Extract the [x, y] coordinate from the center of the cell holding the provided text.  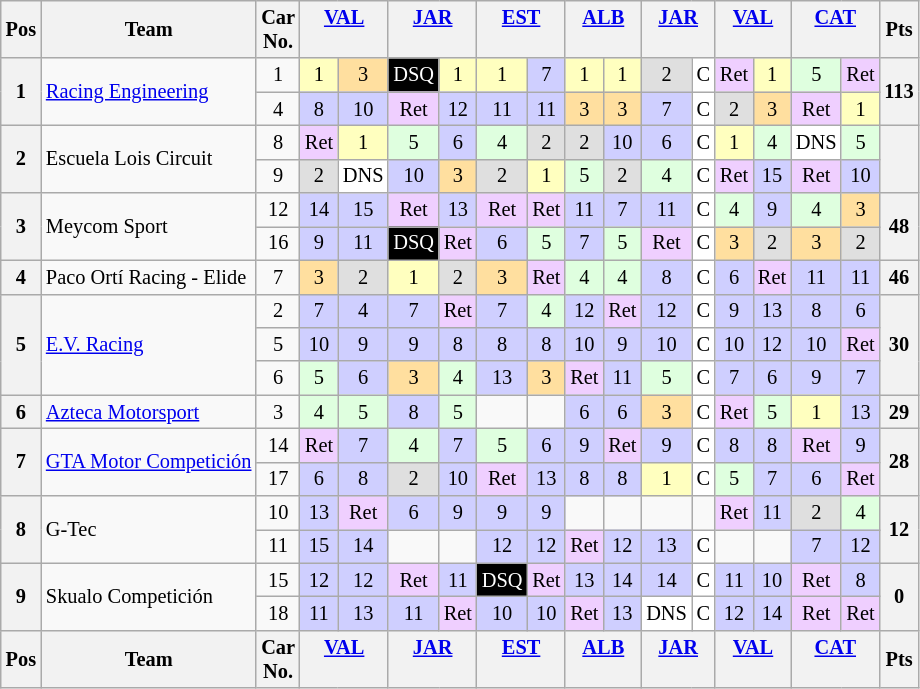
0 [898, 596]
46 [898, 277]
Paco Ortí Racing - Elide [148, 277]
GTA Motor Competición [148, 462]
Escuela Lois Circuit [148, 158]
30 [898, 344]
Meycom Sport [148, 226]
113 [898, 92]
16 [278, 243]
G-Tec [148, 530]
Azteca Motorsport [148, 412]
29 [898, 412]
28 [898, 462]
48 [898, 226]
E.V. Racing [148, 344]
17 [278, 479]
Skualo Competición [148, 596]
18 [278, 613]
Racing Engineering [148, 92]
